Provide the [x, y] coordinate of the cell's center where the given text is located.  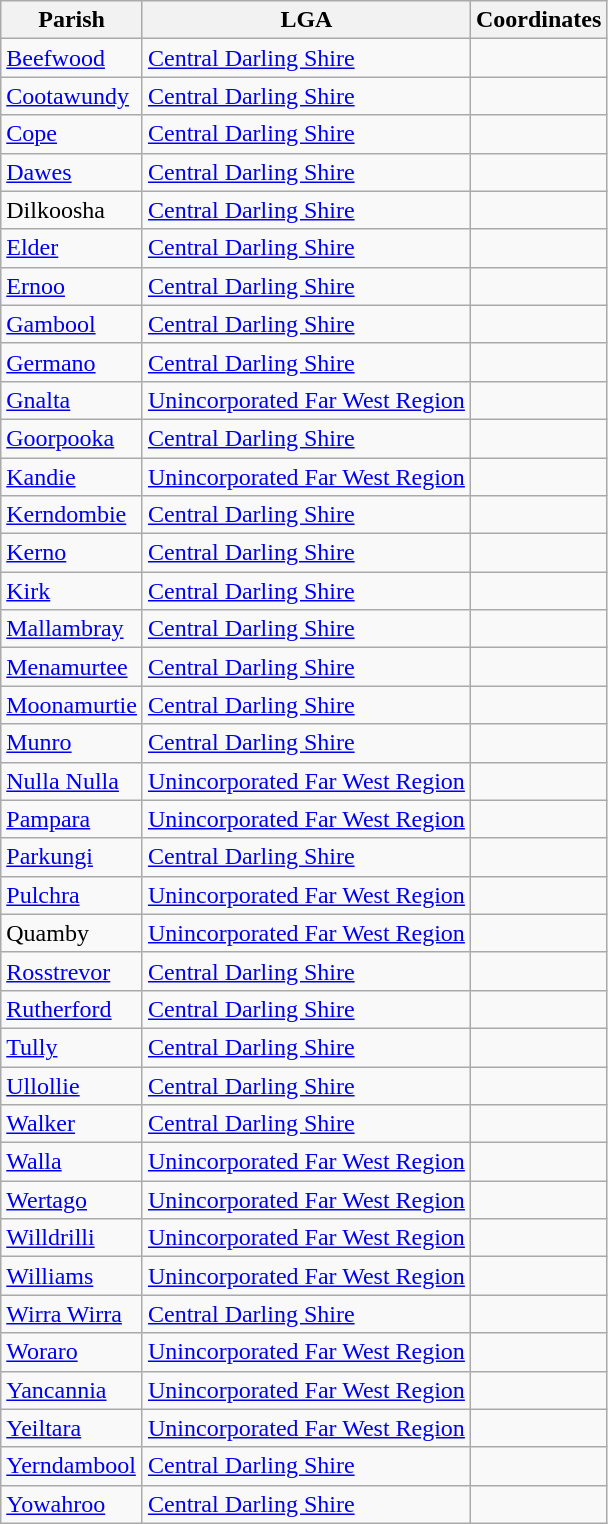
Tully [72, 1047]
Quamby [72, 933]
Wertago [72, 1200]
Gambool [72, 324]
Cope [72, 134]
Rosstrevor [72, 971]
Williams [72, 1276]
Coordinates [538, 20]
Willdrilli [72, 1238]
Kerndombie [72, 515]
Goorpooka [72, 438]
Germano [72, 362]
Yerndambool [72, 1466]
Kerno [72, 553]
Yeiltara [72, 1428]
Ernoo [72, 286]
Beefwood [72, 58]
Woraro [72, 1352]
Ullollie [72, 1085]
Dilkoosha [72, 210]
Kirk [72, 591]
Parish [72, 20]
Walker [72, 1124]
Parkungi [72, 857]
Cootawundy [72, 96]
Menamurtee [72, 667]
Yancannia [72, 1390]
Gnalta [72, 400]
Pampara [72, 819]
Wirra Wirra [72, 1314]
Mallambray [72, 629]
Dawes [72, 172]
Walla [72, 1162]
Elder [72, 248]
LGA [306, 20]
Kandie [72, 477]
Yowahroo [72, 1504]
Rutherford [72, 1009]
Pulchra [72, 895]
Munro [72, 743]
Nulla Nulla [72, 781]
Moonamurtie [72, 705]
